For the text-containing cell, return its midpoint in (X, Y) coordinate format. 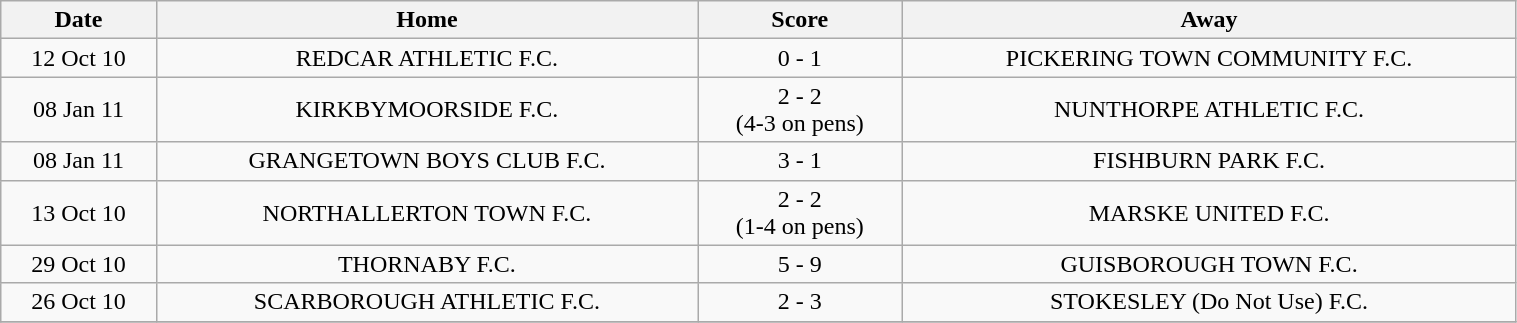
FISHBURN PARK F.C. (1209, 161)
2 - 2(1-4 on pens) (800, 212)
NORTHALLERTON TOWN F.C. (426, 212)
Home (426, 20)
PICKERING TOWN COMMUNITY F.C. (1209, 58)
12 Oct 10 (78, 58)
2 - 3 (800, 302)
13 Oct 10 (78, 212)
29 Oct 10 (78, 264)
2 - 2(4-3 on pens) (800, 110)
GUISBOROUGH TOWN F.C. (1209, 264)
THORNABY F.C. (426, 264)
KIRKBYMOORSIDE F.C. (426, 110)
Date (78, 20)
5 - 9 (800, 264)
26 Oct 10 (78, 302)
Away (1209, 20)
MARSKE UNITED F.C. (1209, 212)
NUNTHORPE ATHLETIC F.C. (1209, 110)
0 - 1 (800, 58)
REDCAR ATHLETIC F.C. (426, 58)
SCARBOROUGH ATHLETIC F.C. (426, 302)
STOKESLEY (Do Not Use) F.C. (1209, 302)
Score (800, 20)
GRANGETOWN BOYS CLUB F.C. (426, 161)
3 - 1 (800, 161)
